From the cell containing the given text, extract its center point as (x, y) coordinate. 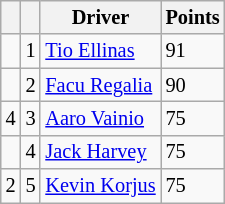
91 (193, 51)
3 (31, 118)
Aaro Vainio (100, 118)
Tio Ellinas (100, 51)
Facu Regalia (100, 85)
Points (193, 17)
90 (193, 85)
5 (31, 186)
Driver (100, 17)
1 (31, 51)
Kevin Korjus (100, 186)
Jack Harvey (100, 152)
